Pinpoint the cell where the given text exists, returning its (X, Y) midpoint coordinate. 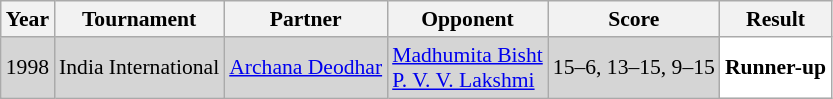
Score (634, 19)
Archana Deodhar (306, 68)
Year (28, 19)
Madhumita Bisht P. V. V. Lakshmi (468, 68)
Tournament (139, 19)
Partner (306, 19)
India International (139, 68)
Runner-up (776, 68)
15–6, 13–15, 9–15 (634, 68)
Result (776, 19)
1998 (28, 68)
Opponent (468, 19)
